Pinpoint the cell where the given text exists, returning its [x, y] midpoint coordinate. 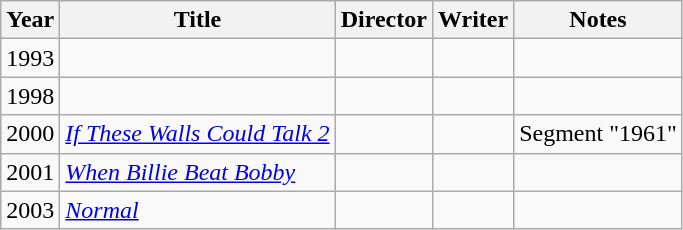
2000 [30, 134]
When Billie Beat Bobby [198, 172]
Year [30, 20]
Notes [598, 20]
If These Walls Could Talk 2 [198, 134]
Writer [472, 20]
2003 [30, 210]
1993 [30, 58]
Title [198, 20]
Director [384, 20]
2001 [30, 172]
1998 [30, 96]
Segment "1961" [598, 134]
Normal [198, 210]
